Provide the (X, Y) coordinate of the cell's center where the given text is located.  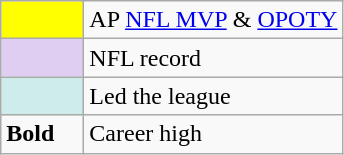
Bold (42, 134)
AP NFL MVP & OPOTY (214, 20)
Led the league (214, 96)
NFL record (214, 58)
Career high (214, 134)
